Detect which cell encompasses the target text, then output its (X, Y) center coordinate. 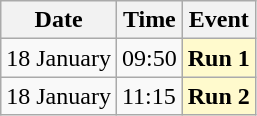
Date (59, 20)
Event (218, 20)
Run 2 (218, 96)
Time (149, 20)
09:50 (149, 58)
Run 1 (218, 58)
11:15 (149, 96)
